Output the (x, y) coordinate of the center of the cell containing the given text.  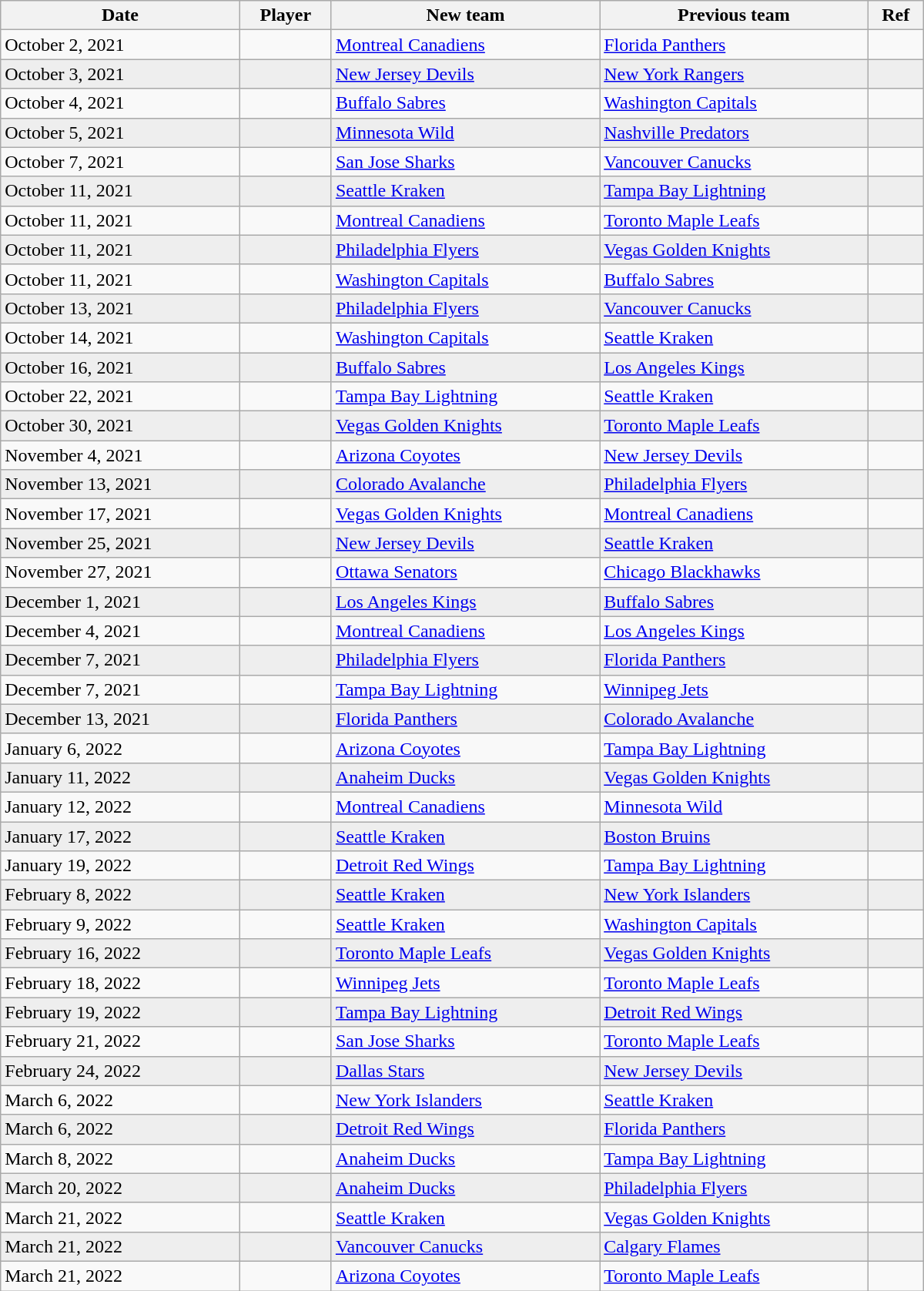
December 4, 2021 (120, 631)
October 7, 2021 (120, 162)
February 9, 2022 (120, 924)
Calgary Flames (734, 1246)
December 1, 2021 (120, 602)
November 13, 2021 (120, 485)
February 16, 2022 (120, 954)
Ref (896, 15)
February 19, 2022 (120, 1012)
New York Rangers (734, 74)
February 24, 2022 (120, 1071)
October 13, 2021 (120, 308)
November 17, 2021 (120, 514)
October 4, 2021 (120, 103)
January 19, 2022 (120, 866)
Boston Bruins (734, 836)
Ottawa Senators (465, 572)
February 18, 2022 (120, 983)
Nashville Predators (734, 132)
March 8, 2022 (120, 1159)
October 30, 2021 (120, 426)
January 17, 2022 (120, 836)
Chicago Blackhawks (734, 572)
March 20, 2022 (120, 1188)
October 22, 2021 (120, 397)
January 12, 2022 (120, 806)
Date (120, 15)
October 14, 2021 (120, 337)
December 13, 2021 (120, 719)
New team (465, 15)
November 4, 2021 (120, 455)
February 8, 2022 (120, 895)
January 6, 2022 (120, 748)
February 21, 2022 (120, 1041)
October 5, 2021 (120, 132)
November 25, 2021 (120, 543)
Dallas Stars (465, 1071)
November 27, 2021 (120, 572)
Player (285, 15)
Previous team (734, 15)
October 16, 2021 (120, 367)
January 11, 2022 (120, 777)
October 3, 2021 (120, 74)
October 2, 2021 (120, 45)
